Output the [X, Y] coordinate of the center of the cell containing the given text.  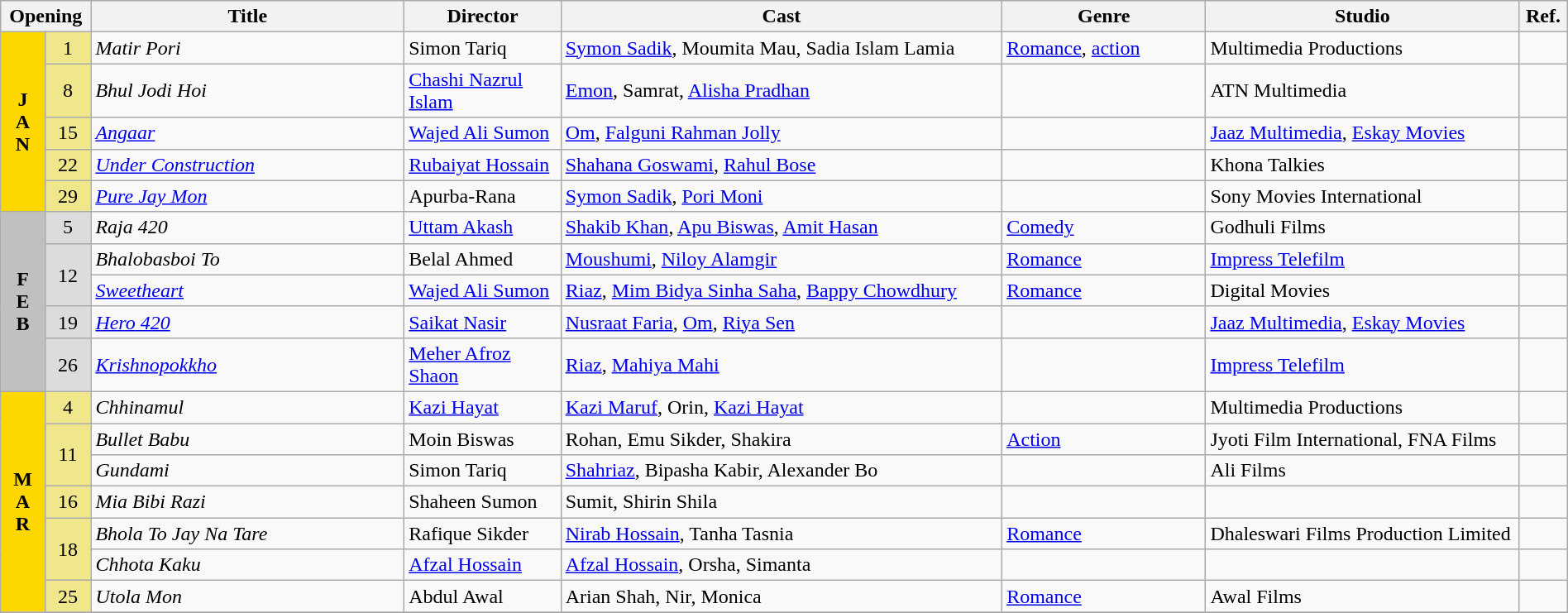
Afzal Hossain, Orsha, Simanta [781, 565]
Romance, action [1104, 48]
Shaheen Sumon [483, 502]
Shakib Khan, Apu Biswas, Amit Hasan [781, 227]
Symon Sadik, Pori Moni [781, 196]
12 [68, 275]
Bullet Babu [248, 439]
Rubaiyat Hossain [483, 165]
Moushumi, Niloy Alamgir [781, 259]
Kazi Hayat [483, 407]
Chhota Kaku [248, 565]
Emon, Samrat, Alisha Pradhan [781, 91]
Ref. [1543, 17]
Uttam Akash [483, 227]
Pure Jay Mon [248, 196]
Bhul Jodi Hoi [248, 91]
5 [68, 227]
19 [68, 322]
Title [248, 17]
MAR [23, 501]
Arian Shah, Nir, Monica [781, 596]
26 [68, 364]
Matir Pori [248, 48]
1 [68, 48]
Saikat Nasir [483, 322]
Utola Mon [248, 596]
Sweetheart [248, 290]
16 [68, 502]
22 [68, 165]
Moin Biswas [483, 439]
Director [483, 17]
Sumit, Shirin Shila [781, 502]
Hero 420 [248, 322]
25 [68, 596]
Ali Films [1363, 471]
18 [68, 549]
Raja 420 [248, 227]
Abdul Awal [483, 596]
29 [68, 196]
ATN Multimedia [1363, 91]
Comedy [1104, 227]
Mia Bibi Razi [248, 502]
8 [68, 91]
Awal Films [1363, 596]
Symon Sadik, Moumita Mau, Sadia Islam Lamia [781, 48]
Belal Ahmed [483, 259]
Shahana Goswami, Rahul Bose [781, 165]
Genre [1104, 17]
Sony Movies International [1363, 196]
Jyoti Film International, FNA Films [1363, 439]
FEB [23, 301]
Dhaleswari Films Production Limited [1363, 534]
Godhuli Films [1363, 227]
Riaz, Mim Bidya Sinha Saha, Bappy Chowdhury [781, 290]
Kazi Maruf, Orin, Kazi Hayat [781, 407]
Opening [46, 17]
Shahriaz, Bipasha Kabir, Alexander Bo [781, 471]
15 [68, 133]
Chhinamul [248, 407]
Under Construction [248, 165]
Rafique Sikder [483, 534]
Nusraat Faria, Om, Riya Sen [781, 322]
Angaar [248, 133]
Digital Movies [1363, 290]
Bhola To Jay Na Tare [248, 534]
JAN [23, 122]
Gundami [248, 471]
Apurba-Rana [483, 196]
Riaz, Mahiya Mahi [781, 364]
Cast [781, 17]
Action [1104, 439]
Studio [1363, 17]
Meher Afroz Shaon [483, 364]
4 [68, 407]
Bhalobasboi To [248, 259]
Afzal Hossain [483, 565]
Nirab Hossain, Tanha Tasnia [781, 534]
Chashi Nazrul Islam [483, 91]
Rohan, Emu Sikder, Shakira [781, 439]
Om, Falguni Rahman Jolly [781, 133]
Krishnopokkho [248, 364]
11 [68, 455]
Khona Talkies [1363, 165]
